For the text-containing cell, return its midpoint in [X, Y] coordinate format. 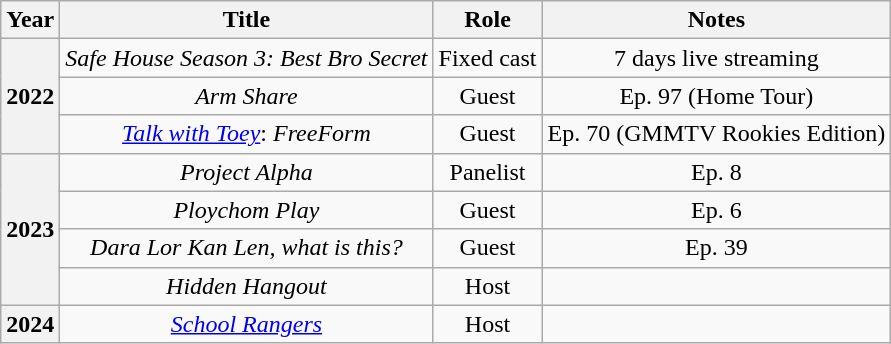
Ep. 8 [716, 172]
Ep. 70 (GMMTV Rookies Edition) [716, 134]
Title [246, 20]
Year [30, 20]
Notes [716, 20]
Role [488, 20]
Safe House Season 3: Best Bro Secret [246, 58]
Ep. 39 [716, 248]
2024 [30, 324]
7 days live streaming [716, 58]
Hidden Hangout [246, 286]
Talk with Toey: FreeForm [246, 134]
2023 [30, 229]
School Rangers [246, 324]
Ep. 97 (Home Tour) [716, 96]
Arm Share [246, 96]
Ploychom Play [246, 210]
Ep. 6 [716, 210]
Panelist [488, 172]
Dara Lor Kan Len, what is this? [246, 248]
2022 [30, 96]
Project Alpha [246, 172]
Fixed cast [488, 58]
